Return [x, y] of the center of cell containing provided text 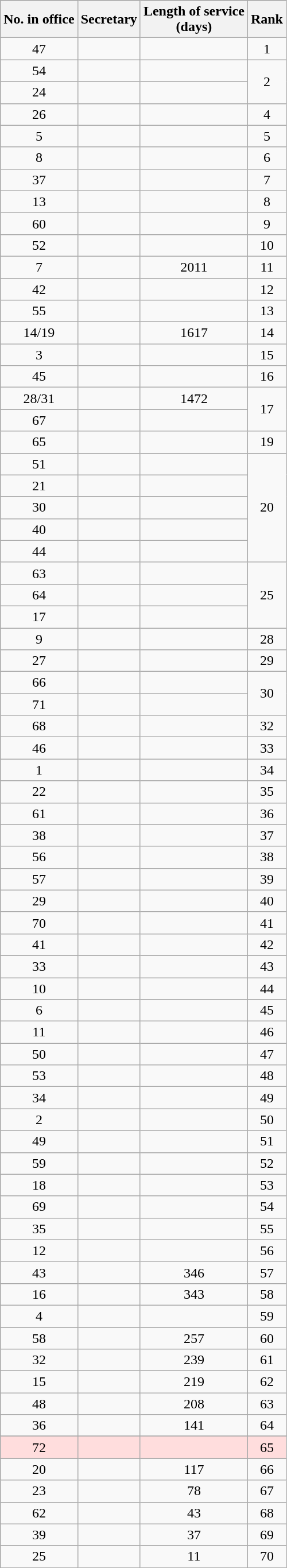
2011 [194, 267]
78 [194, 1491]
239 [194, 1360]
141 [194, 1426]
Length of service(days) [194, 20]
No. in office [39, 20]
27 [39, 661]
3 [39, 355]
72 [39, 1447]
346 [194, 1272]
28 [266, 639]
208 [194, 1404]
22 [39, 792]
Secretary [109, 20]
18 [39, 1185]
219 [194, 1382]
28/31 [39, 398]
14/19 [39, 333]
19 [266, 442]
14 [266, 333]
23 [39, 1491]
257 [194, 1338]
Rank [266, 20]
1472 [194, 398]
343 [194, 1294]
24 [39, 92]
1617 [194, 333]
21 [39, 486]
71 [39, 704]
117 [194, 1469]
26 [39, 114]
